Capture the cell that displays the provided text and extract its (X, Y) central coordinate. 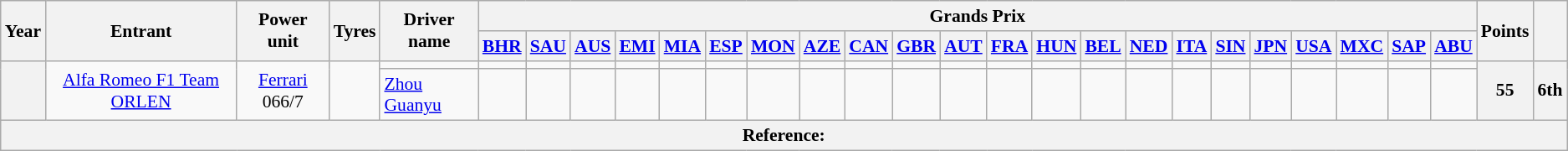
USA (1313, 46)
EMI (637, 46)
FRA (1009, 46)
Entrant (140, 30)
Driver name (428, 30)
Alfa Romeo F1 Team ORLEN (140, 91)
Zhou Guanyu (428, 96)
Ferrari 066/7 (283, 91)
BEL (1102, 46)
Reference: (784, 136)
HUN (1056, 46)
ESP (726, 46)
Tyres (355, 30)
Power unit (283, 30)
MIA (682, 46)
JPN (1270, 46)
SAP (1408, 46)
Year (23, 30)
6th (1550, 91)
MON (773, 46)
SIN (1230, 46)
AZE (823, 46)
GBR (917, 46)
BHR (502, 46)
55 (1505, 91)
MXC (1362, 46)
AUS (592, 46)
Grands Prix (978, 16)
ITA (1191, 46)
Points (1505, 30)
AUT (963, 46)
ABU (1453, 46)
CAN (868, 46)
SAU (549, 46)
NED (1149, 46)
